Pinpoint the cell where the given text exists, returning its (X, Y) midpoint coordinate. 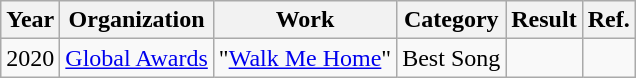
Work (304, 20)
Result (544, 20)
Category (452, 20)
Global Awards (137, 58)
Best Song (452, 58)
"Walk Me Home" (304, 58)
Organization (137, 20)
Ref. (608, 20)
2020 (30, 58)
Year (30, 20)
